Return the [x, y] coordinate for the center point of the cell that contains the specified text.  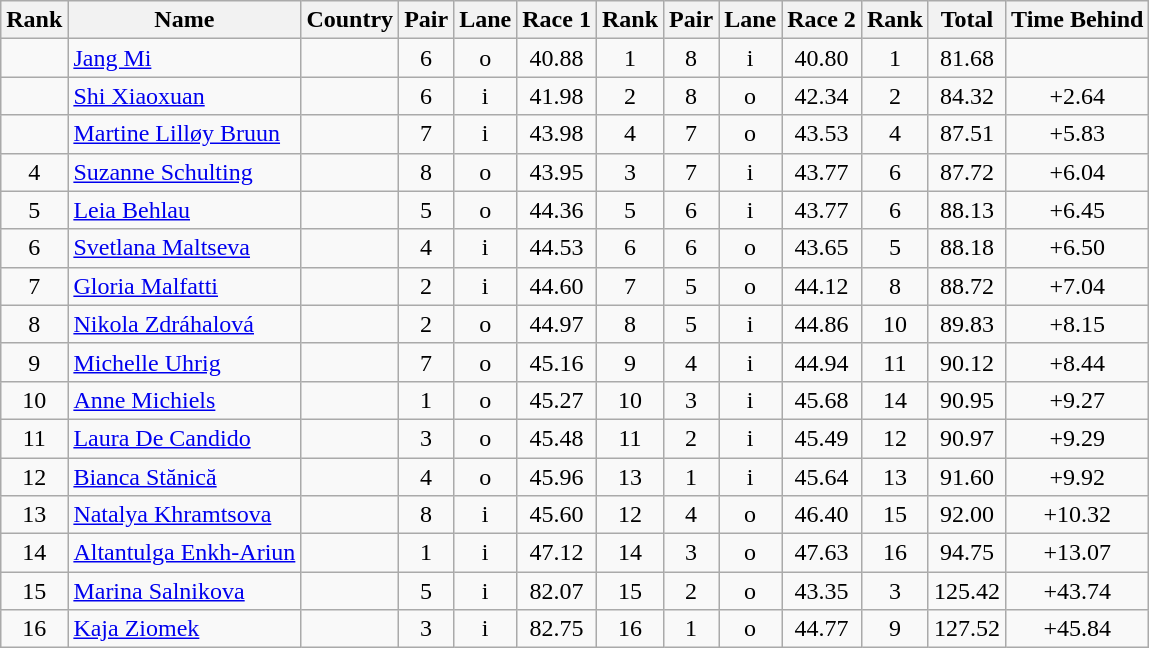
Leia Behlau [184, 210]
91.60 [966, 477]
Marina Salnikova [184, 591]
44.53 [557, 248]
Laura De Candido [184, 438]
Time Behind [1078, 20]
43.53 [822, 134]
Natalya Khramtsova [184, 515]
44.94 [822, 362]
40.80 [822, 58]
45.27 [557, 400]
Total [966, 20]
Nikola Zdráhalová [184, 324]
40.88 [557, 58]
88.72 [966, 286]
47.12 [557, 553]
125.42 [966, 591]
88.13 [966, 210]
Name [184, 20]
46.40 [822, 515]
+2.64 [1078, 96]
127.52 [966, 629]
45.48 [557, 438]
Gloria Malfatti [184, 286]
+6.04 [1078, 172]
47.63 [822, 553]
44.86 [822, 324]
41.98 [557, 96]
42.34 [822, 96]
90.97 [966, 438]
44.36 [557, 210]
44.60 [557, 286]
45.68 [822, 400]
+10.32 [1078, 515]
Race 1 [557, 20]
Country [350, 20]
Race 2 [822, 20]
Jang Mi [184, 58]
+9.29 [1078, 438]
87.51 [966, 134]
92.00 [966, 515]
+8.15 [1078, 324]
43.98 [557, 134]
90.12 [966, 362]
+9.27 [1078, 400]
Kaja Ziomek [184, 629]
+7.04 [1078, 286]
44.12 [822, 286]
94.75 [966, 553]
84.32 [966, 96]
Svetlana Maltseva [184, 248]
Altantulga Enkh-Ariun [184, 553]
43.95 [557, 172]
45.96 [557, 477]
+13.07 [1078, 553]
+43.74 [1078, 591]
+8.44 [1078, 362]
44.77 [822, 629]
45.60 [557, 515]
45.64 [822, 477]
82.75 [557, 629]
+6.50 [1078, 248]
+5.83 [1078, 134]
88.18 [966, 248]
43.65 [822, 248]
81.68 [966, 58]
+45.84 [1078, 629]
Martine Lilløy Bruun [184, 134]
+9.92 [1078, 477]
Michelle Uhrig [184, 362]
82.07 [557, 591]
45.16 [557, 362]
43.35 [822, 591]
Suzanne Schulting [184, 172]
+6.45 [1078, 210]
Shi Xiaoxuan [184, 96]
45.49 [822, 438]
90.95 [966, 400]
Anne Michiels [184, 400]
Bianca Stănică [184, 477]
89.83 [966, 324]
44.97 [557, 324]
87.72 [966, 172]
